Provide the (X, Y) coordinate of the cell's center where the given text is located.  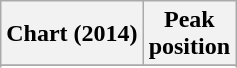
Peakposition (189, 34)
Chart (2014) (72, 34)
